Find where the given text appears and provide that cell's center as (X, Y) coordinate. 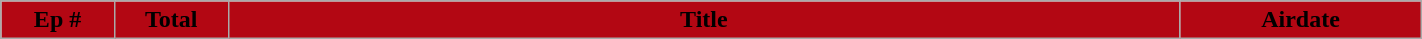
Ep # (58, 20)
Airdate (1300, 20)
Title (704, 20)
Total (171, 20)
